Determine the [x, y] coordinate at the center of the cell enclosing the given text.  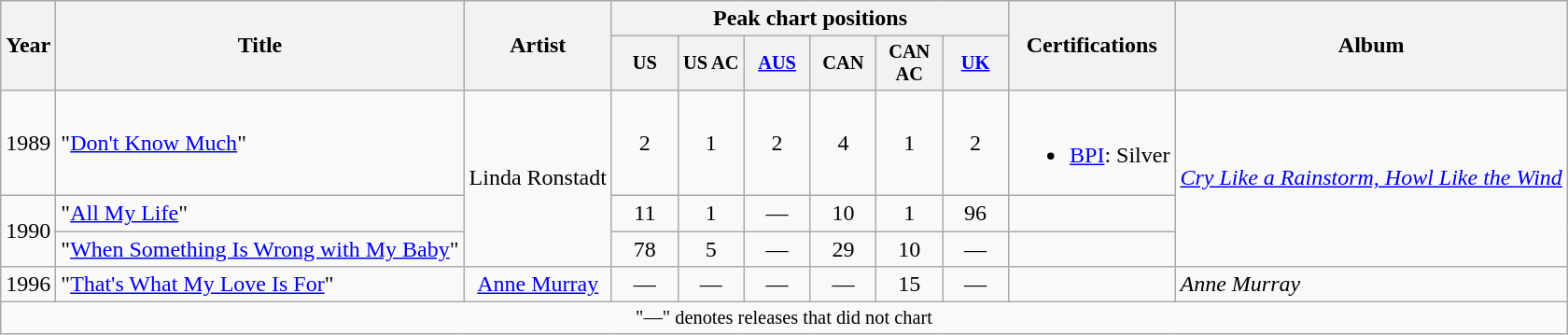
Linda Ronstadt [538, 177]
US AC [711, 63]
AUS [777, 63]
1996 [28, 285]
11 [644, 214]
Artist [538, 46]
US [644, 63]
BPI: Silver [1092, 142]
"Don't Know Much" [259, 142]
"All My Life" [259, 214]
15 [909, 285]
29 [844, 249]
Album [1371, 46]
Year [28, 46]
1990 [28, 231]
1989 [28, 142]
Certifications [1092, 46]
96 [976, 214]
4 [844, 142]
5 [711, 249]
CAN [844, 63]
Title [259, 46]
78 [644, 249]
"—" denotes releases that did not chart [784, 318]
UK [976, 63]
Peak chart positions [810, 19]
Cry Like a Rainstorm, Howl Like the Wind [1371, 177]
"That's What My Love Is For" [259, 285]
"When Something Is Wrong with My Baby" [259, 249]
CAN AC [909, 63]
